Locate the cell with the specified text and output its (x, y) center coordinate. 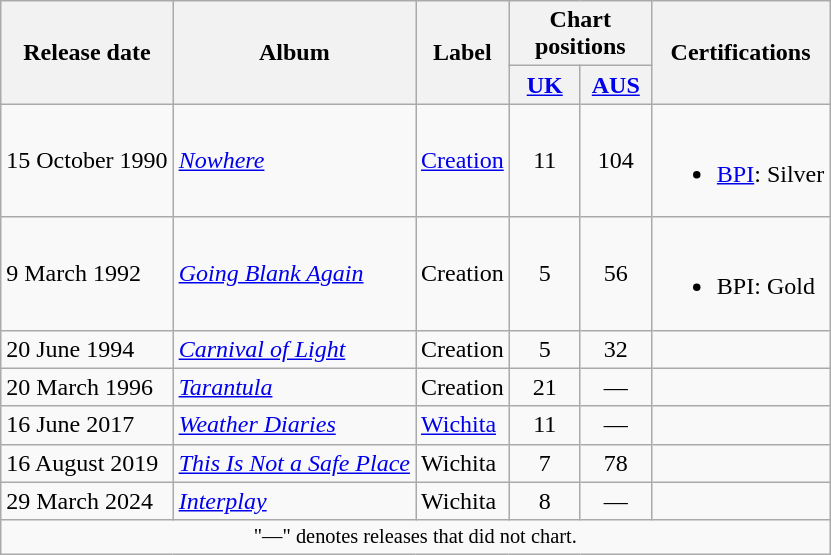
Label (463, 52)
20 March 1996 (87, 387)
Interplay (294, 501)
20 June 1994 (87, 349)
78 (616, 463)
Nowhere (294, 160)
21 (544, 387)
Release date (87, 52)
UK (544, 85)
BPI: Silver (740, 160)
9 March 1992 (87, 274)
Tarantula (294, 387)
8 (544, 501)
15 October 1990 (87, 160)
56 (616, 274)
104 (616, 160)
Weather Diaries (294, 425)
32 (616, 349)
Chart positions (580, 34)
This Is Not a Safe Place (294, 463)
Carnival of Light (294, 349)
16 August 2019 (87, 463)
Album (294, 52)
AUS (616, 85)
16 June 2017 (87, 425)
BPI: Gold (740, 274)
7 (544, 463)
Certifications (740, 52)
"—" denotes releases that did not chart. (416, 537)
29 March 2024 (87, 501)
Going Blank Again (294, 274)
